Extract the (x, y) coordinate from the center of the cell holding the provided text.  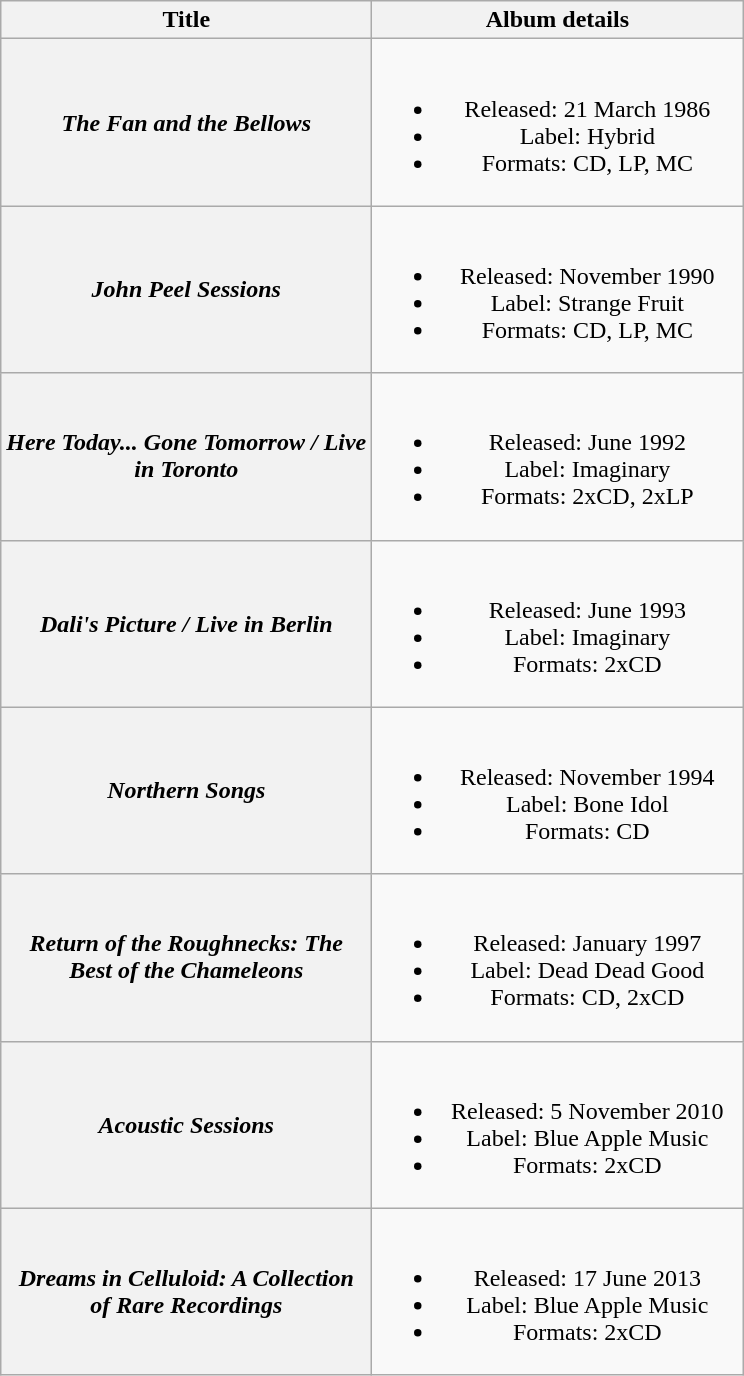
Released: 17 June 2013Label: Blue Apple MusicFormats: 2xCD (558, 1292)
Released: January 1997Label: Dead Dead GoodFormats: CD, 2xCD (558, 958)
Dreams in Celluloid: A Collection of Rare Recordings (186, 1292)
Acoustic Sessions (186, 1124)
Released: June 1993Label: ImaginaryFormats: 2xCD (558, 624)
Dali's Picture / Live in Berlin (186, 624)
Released: June 1992Label: ImaginaryFormats: 2xCD, 2xLP (558, 456)
Title (186, 20)
Album details (558, 20)
Here Today... Gone Tomorrow / Live in Toronto (186, 456)
Return of the Roughnecks: The Best of the Chameleons (186, 958)
Released: November 1994Label: Bone IdolFormats: CD (558, 790)
Released: 5 November 2010Label: Blue Apple MusicFormats: 2xCD (558, 1124)
The Fan and the Bellows (186, 122)
Northern Songs (186, 790)
Released: November 1990Label: Strange FruitFormats: CD, LP, MC (558, 290)
John Peel Sessions (186, 290)
Released: 21 March 1986Label: HybridFormats: CD, LP, MC (558, 122)
